Extract the [X, Y] coordinate from the center of the cell holding the provided text.  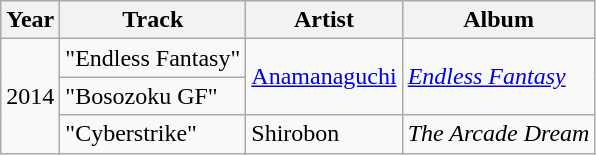
Year [30, 20]
Shirobon [324, 134]
"Bosozoku GF" [153, 96]
The Arcade Dream [498, 134]
"Cyberstrike" [153, 134]
"Endless Fantasy" [153, 58]
Track [153, 20]
Artist [324, 20]
Anamanaguchi [324, 77]
2014 [30, 96]
Album [498, 20]
Endless Fantasy [498, 77]
